Identify which cell holds the provided text, then report its (x, y) central coordinate. 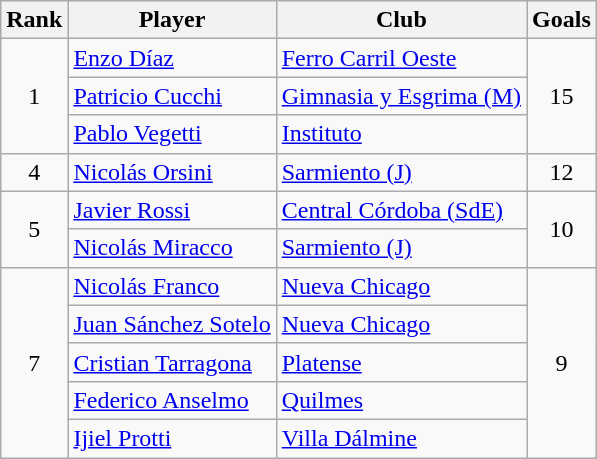
Nicolás Orsini (172, 172)
Rank (34, 20)
Patricio Cucchi (172, 96)
Nicolás Franco (172, 286)
Gimnasia y Esgrima (M) (401, 96)
15 (562, 96)
Goals (562, 20)
12 (562, 172)
4 (34, 172)
Platense (401, 362)
Federico Anselmo (172, 400)
9 (562, 362)
Player (172, 20)
Cristian Tarragona (172, 362)
Ijiel Protti (172, 438)
10 (562, 229)
1 (34, 96)
Enzo Díaz (172, 58)
5 (34, 229)
Juan Sánchez Sotelo (172, 324)
Club (401, 20)
Pablo Vegetti (172, 134)
7 (34, 362)
Nicolás Miracco (172, 248)
Ferro Carril Oeste (401, 58)
Instituto (401, 134)
Javier Rossi (172, 210)
Quilmes (401, 400)
Villa Dálmine (401, 438)
Central Córdoba (SdE) (401, 210)
